Determine the [X, Y] coordinate at the center of the cell enclosing the given text.  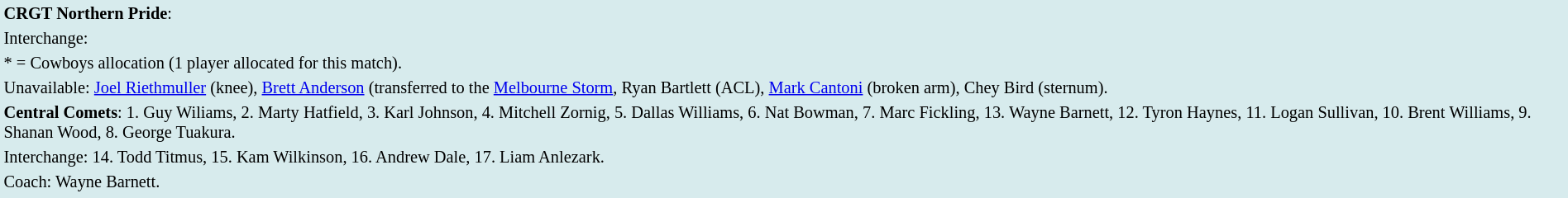
Coach: Wayne Barnett. [784, 181]
* = Cowboys allocation (1 player allocated for this match). [784, 63]
CRGT Northern Pride: [784, 13]
Interchange: 14. Todd Titmus, 15. Kam Wilkinson, 16. Andrew Dale, 17. Liam Anlezark. [784, 157]
Interchange: [784, 38]
